Find where the given text appears and provide that cell's center as [X, Y] coordinate. 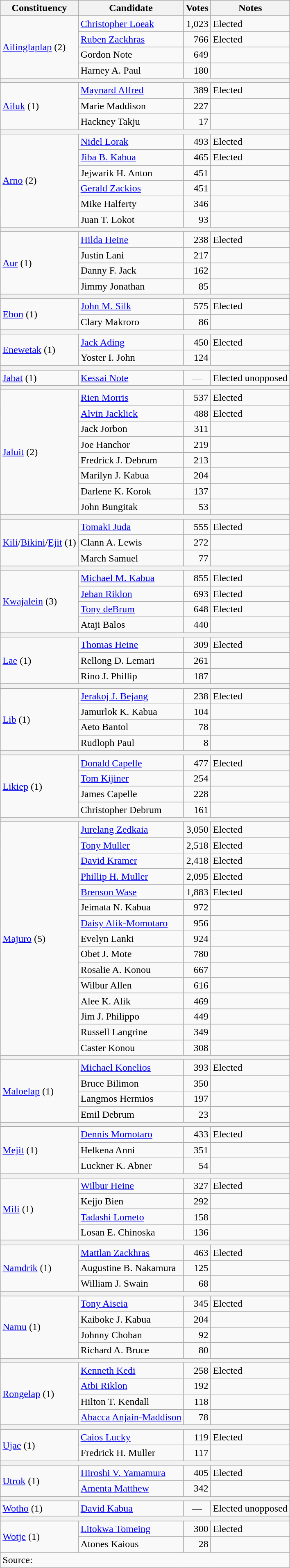
Harney A. Paul [131, 70]
Tomaki Juda [131, 527]
Caster Konou [131, 1047]
Clann A. Lewis [131, 542]
158 [197, 1217]
308 [197, 1047]
93 [197, 220]
Donald Capelle [131, 763]
80 [197, 1350]
Jejwarik H. Anton [131, 173]
924 [197, 939]
136 [197, 1232]
54 [197, 1166]
Michael Konelios [131, 1068]
Darlene K. Korok [131, 491]
292 [197, 1201]
667 [197, 970]
Wilbur Heine [131, 1186]
Ailinglaplap (2) [39, 47]
Ujae (1) [39, 1445]
104 [197, 712]
Phillip H. Muller [131, 876]
780 [197, 954]
258 [197, 1370]
Danny F. Jack [131, 271]
77 [197, 558]
450 [197, 342]
342 [197, 1489]
972 [197, 908]
Maynard Alfred [131, 90]
Enewetak (1) [39, 350]
Thomas Heine [131, 645]
162 [197, 271]
117 [197, 1453]
Daisy Alik-Momotaro [131, 923]
Jimmy Jonathan [131, 286]
449 [197, 1016]
David Kabua [131, 1509]
956 [197, 923]
Alee K. Alik [131, 1001]
Jeban Riklon [131, 593]
125 [197, 1268]
Abacca Anjain-Maddison [131, 1417]
161 [197, 809]
March Samuel [131, 558]
433 [197, 1134]
Mattlan Zackhras [131, 1253]
John Bungitak [131, 507]
Juan T. Lokot [131, 220]
219 [197, 445]
254 [197, 778]
Tony Aiseia [131, 1304]
Rudloph Paul [131, 743]
Hilda Heine [131, 240]
2,095 [197, 876]
197 [197, 1099]
Ailuk (1) [39, 106]
Aeto Bantol [131, 727]
Mejit (1) [39, 1150]
Jim J. Philippo [131, 1016]
855 [197, 578]
Arno (2) [39, 180]
228 [197, 794]
Mili (1) [39, 1209]
Aur (1) [39, 263]
Source: [145, 1560]
Dennis Momotaro [131, 1134]
693 [197, 593]
Ruben Zackhras [131, 39]
17 [197, 121]
Constituency [39, 8]
Losan E. Chinoska [131, 1232]
Maloelap (1) [39, 1091]
Jamurlok K. Kabua [131, 712]
Jerakoj J. Bejang [131, 696]
3,050 [197, 830]
Tom Kijiner [131, 778]
2,518 [197, 845]
Kejjo Bien [131, 1201]
William J. Swain [131, 1284]
Nidel Lorak [131, 142]
350 [197, 1083]
Hackney Takju [131, 121]
440 [197, 625]
261 [197, 660]
346 [197, 204]
28 [197, 1544]
Augustine B. Nakamura [131, 1268]
493 [197, 142]
555 [197, 527]
Brenson Wase [131, 892]
124 [197, 357]
53 [197, 507]
Rosalie A. Konou [131, 970]
Kili/Bikini/Ejit (1) [39, 542]
118 [197, 1402]
192 [197, 1386]
616 [197, 985]
1,883 [197, 892]
Jack Jorbon [131, 429]
Tony deBrum [131, 609]
Notes [250, 8]
309 [197, 645]
488 [197, 413]
Langmos Hermios [131, 1099]
Kwajalein (3) [39, 601]
Emil Debrum [131, 1114]
469 [197, 1001]
Rino J. Phillip [131, 676]
Namdrik (1) [39, 1268]
Clary Makroro [131, 322]
345 [197, 1304]
Alvin Jacklick [131, 413]
Utrok (1) [39, 1481]
187 [197, 676]
68 [197, 1284]
311 [197, 429]
Christopher Debrum [131, 809]
Majuro (5) [39, 939]
Christopher Loeak [131, 24]
465 [197, 157]
Candidate [131, 8]
327 [197, 1186]
Likiep (1) [39, 786]
Atones Kaious [131, 1544]
Atbi Riklon [131, 1386]
Marie Maddison [131, 106]
349 [197, 1032]
Jack Ading [131, 342]
Rongelap (1) [39, 1394]
Gordon Note [131, 55]
Namu (1) [39, 1327]
Kenneth Kedi [131, 1370]
1,023 [197, 24]
649 [197, 55]
Rien Morris [131, 398]
119 [197, 1437]
Johnny Choban [131, 1335]
Amenta Matthew [131, 1489]
213 [197, 460]
Marilyn J. Kabua [131, 476]
23 [197, 1114]
137 [197, 491]
Tadashi Lometo [131, 1217]
Rellong D. Lemari [131, 660]
Kessai Note [131, 377]
Obet J. Mote [131, 954]
Russell Langrine [131, 1032]
Mike Halferty [131, 204]
85 [197, 286]
Tony Muller [131, 845]
Jabat (1) [39, 377]
180 [197, 70]
2,418 [197, 861]
Justin Lani [131, 255]
Votes [197, 8]
272 [197, 542]
Litokwa Tomeing [131, 1529]
217 [197, 255]
Lae (1) [39, 660]
Wotje (1) [39, 1537]
648 [197, 609]
86 [197, 322]
227 [197, 106]
Caios Lucky [131, 1437]
Yoster I. John [131, 357]
Jeimata N. Kabua [131, 908]
John M. Silk [131, 306]
393 [197, 1068]
Evelyn Lanki [131, 939]
300 [197, 1529]
Wilbur Allen [131, 985]
Ataji Balos [131, 625]
477 [197, 763]
463 [197, 1253]
537 [197, 398]
8 [197, 743]
92 [197, 1335]
Kaiboke J. Kabua [131, 1319]
Ebon (1) [39, 314]
Fredrick J. Debrum [131, 460]
575 [197, 306]
Hiroshi V. Yamamura [131, 1473]
405 [197, 1473]
Hilton T. Kendall [131, 1402]
Lib (1) [39, 719]
Richard A. Bruce [131, 1350]
Helkena Anni [131, 1150]
389 [197, 90]
Gerald Zackios [131, 189]
766 [197, 39]
Jiba B. Kabua [131, 157]
Jurelang Zedkaia [131, 830]
Bruce Bilimon [131, 1083]
Michael M. Kabua [131, 578]
Joe Hanchor [131, 445]
Fredrick H. Muller [131, 1453]
351 [197, 1150]
Jaluit (2) [39, 452]
Luckner K. Abner [131, 1166]
James Capelle [131, 794]
Wotho (1) [39, 1509]
David Kramer [131, 861]
